From the cell containing the given text, extract its center point as [X, Y] coordinate. 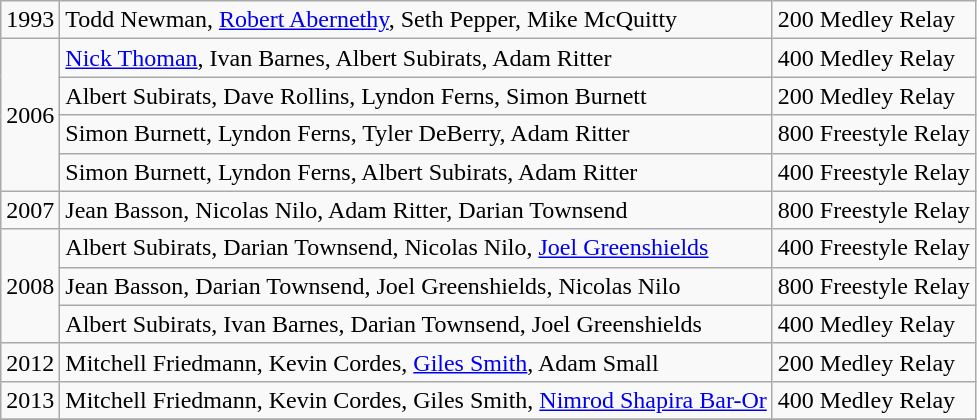
1993 [30, 20]
Simon Burnett, Lyndon Ferns, Albert Subirats, Adam Ritter [416, 172]
Albert Subirats, Ivan Barnes, Darian Townsend, Joel Greenshields [416, 324]
Mitchell Friedmann, Kevin Cordes, Giles Smith, Adam Small [416, 362]
2008 [30, 286]
Albert Subirats, Darian Townsend, Nicolas Nilo, Joel Greenshields [416, 248]
2007 [30, 210]
Nick Thoman, Ivan Barnes, Albert Subirats, Adam Ritter [416, 58]
Jean Basson, Darian Townsend, Joel Greenshields, Nicolas Nilo [416, 286]
Jean Basson, Nicolas Nilo, Adam Ritter, Darian Townsend [416, 210]
Albert Subirats, Dave Rollins, Lyndon Ferns, Simon Burnett [416, 96]
Simon Burnett, Lyndon Ferns, Tyler DeBerry, Adam Ritter [416, 134]
Mitchell Friedmann, Kevin Cordes, Giles Smith, Nimrod Shapira Bar-Or [416, 400]
Todd Newman, Robert Abernethy, Seth Pepper, Mike McQuitty [416, 20]
2013 [30, 400]
2006 [30, 115]
2012 [30, 362]
